Determine the (X, Y) coordinate at the center of the cell enclosing the given text.  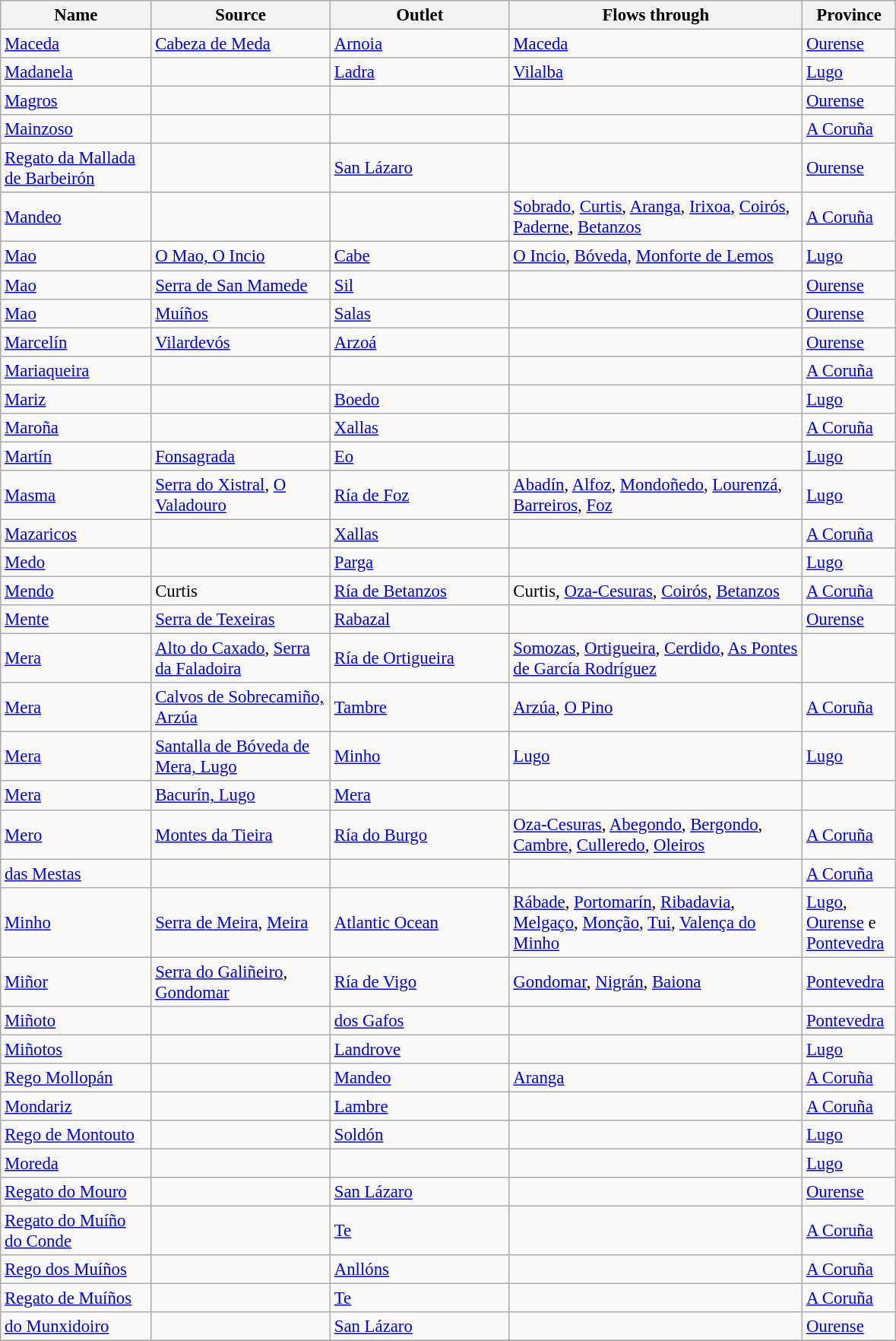
Mendo (76, 591)
Atlantic Ocean (420, 922)
Source (241, 15)
Ría de Ortigueira (420, 658)
Anllóns (420, 1270)
Mondariz (76, 1106)
Ría do Burgo (420, 835)
Vilardevós (241, 342)
Somozas, Ortigueira, Cerdido, As Pontes de García Rodríguez (656, 658)
Alto do Caxado, Serra da Faladoira (241, 658)
Arzúa, O Pino (656, 707)
Soldón (420, 1135)
Ría de Betanzos (420, 591)
Martín (76, 456)
Serra de Texeiras (241, 620)
Muíños (241, 313)
Rego dos Muíños (76, 1270)
Mariz (76, 399)
Regato de Muíños (76, 1298)
Arzoá (420, 342)
Sobrado, Curtis, Aranga, Irixoa, Coirós, Paderne, Betanzos (656, 217)
Lambre (420, 1106)
Regato do Muíño do Conde (76, 1232)
Boedo (420, 399)
Curtis, Oza-Cesuras, Coirós, Betanzos (656, 591)
Miñor (76, 982)
Regato da Mallada de Barbeirón (76, 169)
Flows through (656, 15)
Tambre (420, 707)
Miñoto (76, 1021)
Masma (76, 496)
Vilalba (656, 72)
Medo (76, 563)
Rego de Montouto (76, 1135)
Curtis (241, 591)
Rabazal (420, 620)
O Incio, Bóveda, Monforte de Lemos (656, 256)
Madanela (76, 72)
Magros (76, 101)
Mariaqueira (76, 370)
do Munxidoiro (76, 1327)
Serra de San Mamede (241, 285)
Abadín, Alfoz, Mondoñedo, Lourenzá, Barreiros, Foz (656, 496)
Rego Mollopán (76, 1078)
Cabeza de Meda (241, 44)
Serra do Galiñeiro, Gondomar (241, 982)
dos Gafos (420, 1021)
Gondomar, Nigrán, Baiona (656, 982)
Cabe (420, 256)
Fonsagrada (241, 456)
Marcelín (76, 342)
Ría de Vigo (420, 982)
Lugo, Ourense e Pontevedra (850, 922)
Serra do Xistral, O Valadouro (241, 496)
Eo (420, 456)
Regato do Mouro (76, 1192)
Landrove (420, 1049)
Parga (420, 563)
das Mestas (76, 873)
Mazaricos (76, 534)
Name (76, 15)
O Mao, O Incio (241, 256)
Ladra (420, 72)
Sil (420, 285)
Arnoia (420, 44)
Mainzoso (76, 129)
Aranga (656, 1078)
Santalla de Bóveda de Mera, Lugo (241, 757)
Oza-Cesuras, Abegondo, Bergondo, Cambre, Culleredo, Oleiros (656, 835)
Ría de Foz (420, 496)
Maroña (76, 428)
Miñotos (76, 1049)
Salas (420, 313)
Calvos de Sobrecamiño, Arzúa (241, 707)
Rábade, Portomarín, Ribadavia, Melgaço, Monção, Tui, Valença do Minho (656, 922)
Mente (76, 620)
Montes da Tieira (241, 835)
Province (850, 15)
Serra de Meira, Meira (241, 922)
Bacurín, Lugo (241, 796)
Outlet (420, 15)
Mero (76, 835)
Moreda (76, 1164)
